Identify which cell holds the provided text, then report its (x, y) central coordinate. 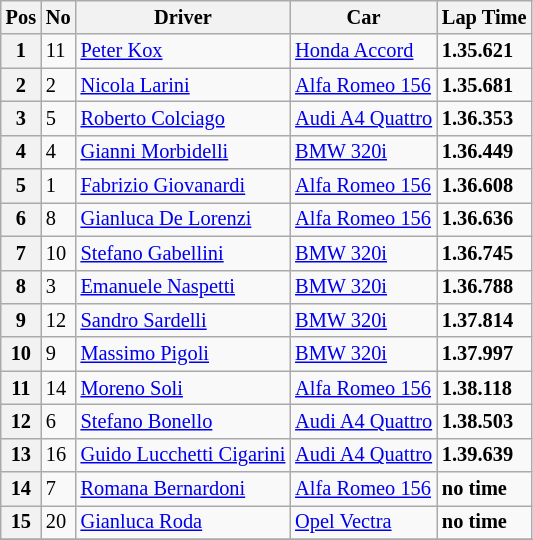
Pos (21, 17)
13 (21, 455)
Peter Kox (184, 51)
15 (21, 522)
Romana Bernardoni (184, 489)
1.39.639 (484, 455)
Sandro Sardelli (184, 320)
Car (364, 17)
Honda Accord (364, 51)
Lap Time (484, 17)
Guido Lucchetti Cigarini (184, 455)
No (58, 17)
Roberto Colciago (184, 118)
1.36.608 (484, 186)
1.36.788 (484, 287)
Gianluca De Lorenzi (184, 219)
Opel Vectra (364, 522)
Moreno Soli (184, 388)
1.38.118 (484, 388)
Nicola Larini (184, 85)
1.37.814 (484, 320)
Gianluca Roda (184, 522)
Massimo Pigoli (184, 354)
Emanuele Naspetti (184, 287)
16 (58, 455)
1.36.353 (484, 118)
1.38.503 (484, 421)
1.36.449 (484, 152)
1.35.621 (484, 51)
1.35.681 (484, 85)
1.36.745 (484, 253)
20 (58, 522)
1.37.997 (484, 354)
1.36.636 (484, 219)
Gianni Morbidelli (184, 152)
Stefano Gabellini (184, 253)
Driver (184, 17)
Fabrizio Giovanardi (184, 186)
Stefano Bonello (184, 421)
